Capture the cell that displays the provided text and extract its [x, y] central coordinate. 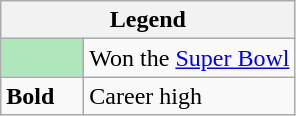
Career high [190, 96]
Bold [42, 96]
Won the Super Bowl [190, 58]
Legend [148, 20]
